Return (X, Y) of the center of cell containing provided text 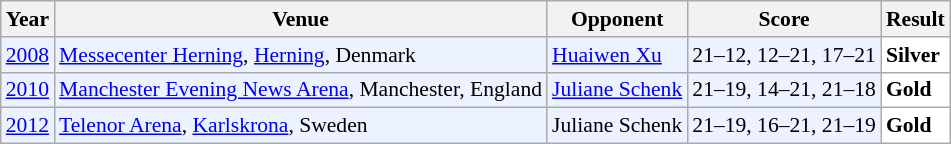
Venue (300, 19)
2010 (28, 90)
21–19, 16–21, 21–19 (784, 126)
Messecenter Herning, Herning, Denmark (300, 55)
Score (784, 19)
21–12, 12–21, 17–21 (784, 55)
Opponent (617, 19)
Manchester Evening News Arena, Manchester, England (300, 90)
Silver (916, 55)
2012 (28, 126)
Year (28, 19)
Huaiwen Xu (617, 55)
2008 (28, 55)
21–19, 14–21, 21–18 (784, 90)
Telenor Arena, Karlskrona, Sweden (300, 126)
Result (916, 19)
